Locate the cell with the specified text and output its (x, y) center coordinate. 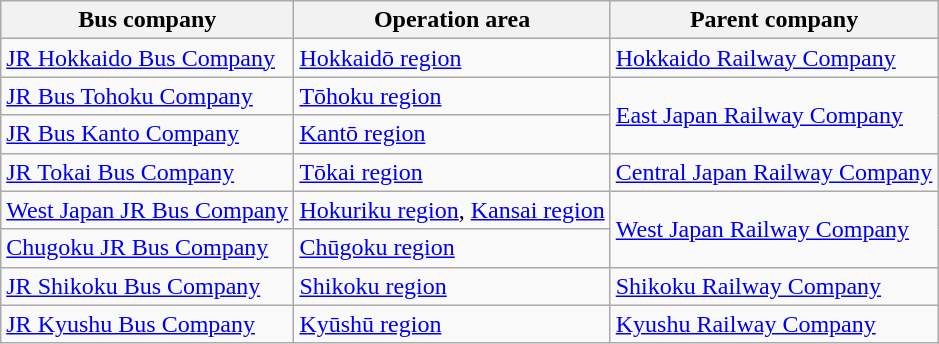
West Japan JR Bus Company (148, 210)
JR Shikoku Bus Company (148, 286)
West Japan Railway Company (774, 229)
Tōhoku region (452, 96)
JR Tokai Bus Company (148, 172)
Tōkai region (452, 172)
Bus company (148, 20)
Central Japan Railway Company (774, 172)
Kyushu Railway Company (774, 324)
Hokuriku region, Kansai region (452, 210)
JR Hokkaido Bus Company (148, 58)
JR Bus Kanto Company (148, 134)
Hokkaidō region (452, 58)
JR Bus Tohoku Company (148, 96)
Operation area (452, 20)
Parent company (774, 20)
Chūgoku region (452, 248)
Shikoku Railway Company (774, 286)
East Japan Railway Company (774, 115)
JR Kyushu Bus Company (148, 324)
Hokkaido Railway Company (774, 58)
Kyūshū region (452, 324)
Kantō region (452, 134)
Shikoku region (452, 286)
Chugoku JR Bus Company (148, 248)
